From the cell containing the given text, extract its center point as [x, y] coordinate. 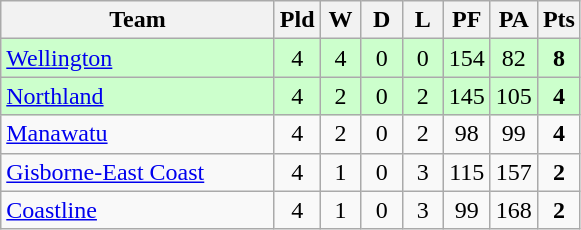
D [382, 20]
Pts [558, 20]
Team [138, 20]
Northland [138, 96]
154 [466, 58]
82 [514, 58]
Manawatu [138, 134]
8 [558, 58]
PA [514, 20]
168 [514, 210]
PF [466, 20]
115 [466, 172]
Pld [297, 20]
105 [514, 96]
W [340, 20]
Coastline [138, 210]
L [422, 20]
Gisborne-East Coast [138, 172]
145 [466, 96]
98 [466, 134]
Wellington [138, 58]
157 [514, 172]
